Return [X, Y] of the center of cell containing provided text 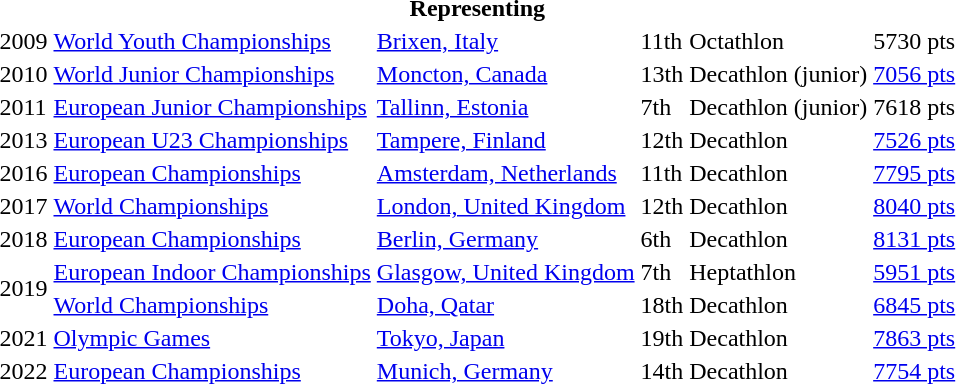
Olympic Games [212, 338]
6th [662, 239]
Glasgow, United Kingdom [506, 272]
18th [662, 305]
Tallinn, Estonia [506, 107]
Brixen, Italy [506, 41]
Tampere, Finland [506, 140]
European U23 Championships [212, 140]
European Indoor Championships [212, 272]
13th [662, 74]
Octathlon [778, 41]
19th [662, 338]
World Youth Championships [212, 41]
Berlin, Germany [506, 239]
Amsterdam, Netherlands [506, 173]
Heptathlon [778, 272]
Doha, Qatar [506, 305]
European Junior Championships [212, 107]
World Junior Championships [212, 74]
Moncton, Canada [506, 74]
Tokyo, Japan [506, 338]
London, United Kingdom [506, 206]
